Provide the (x, y) coordinate of the cell's center where the given text is located.  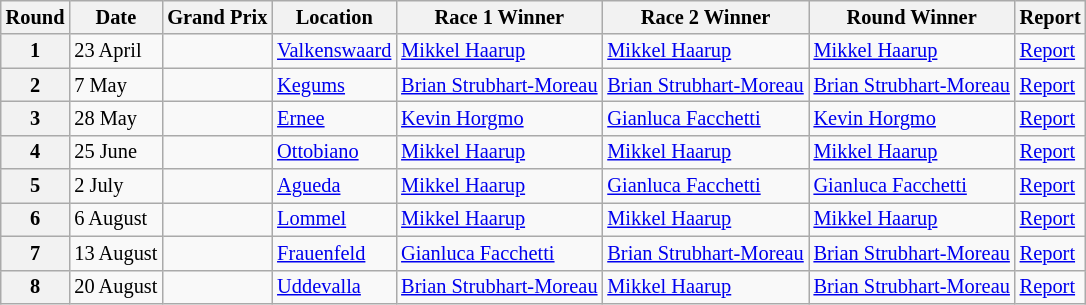
Uddevalla (334, 287)
25 June (116, 152)
Ottobiano (334, 152)
Lommel (334, 219)
13 August (116, 253)
Race 2 Winner (705, 17)
Frauenfeld (334, 253)
Round (36, 17)
7 May (116, 85)
Date (116, 17)
20 August (116, 287)
Agueda (334, 186)
4 (36, 152)
Race 1 Winner (499, 17)
5 (36, 186)
Grand Prix (217, 17)
Round Winner (912, 17)
2 (36, 85)
Location (334, 17)
1 (36, 51)
2 July (116, 186)
Kegums (334, 85)
23 April (116, 51)
Valkenswaard (334, 51)
6 August (116, 219)
28 May (116, 118)
3 (36, 118)
8 (36, 287)
6 (36, 219)
Ernee (334, 118)
7 (36, 253)
